Determine the (x, y) coordinate at the center of the cell enclosing the given text.  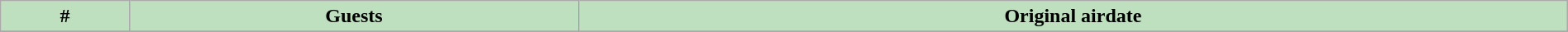
Guests (354, 16)
Original airdate (1073, 16)
# (65, 16)
